Find where the given text appears and provide that cell's center as (x, y) coordinate. 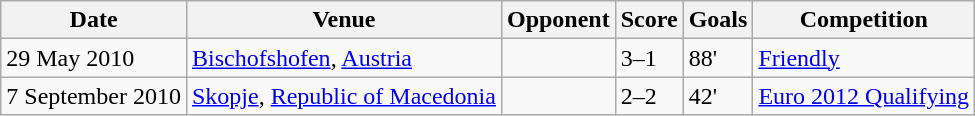
7 September 2010 (94, 96)
Competition (864, 20)
3–1 (649, 58)
Bischofshofen, Austria (344, 58)
Euro 2012 Qualifying (864, 96)
88' (718, 58)
29 May 2010 (94, 58)
Venue (344, 20)
42' (718, 96)
Date (94, 20)
Goals (718, 20)
Skopje, Republic of Macedonia (344, 96)
Friendly (864, 58)
Opponent (558, 20)
Score (649, 20)
2–2 (649, 96)
